For the text-containing cell, return its midpoint in (X, Y) coordinate format. 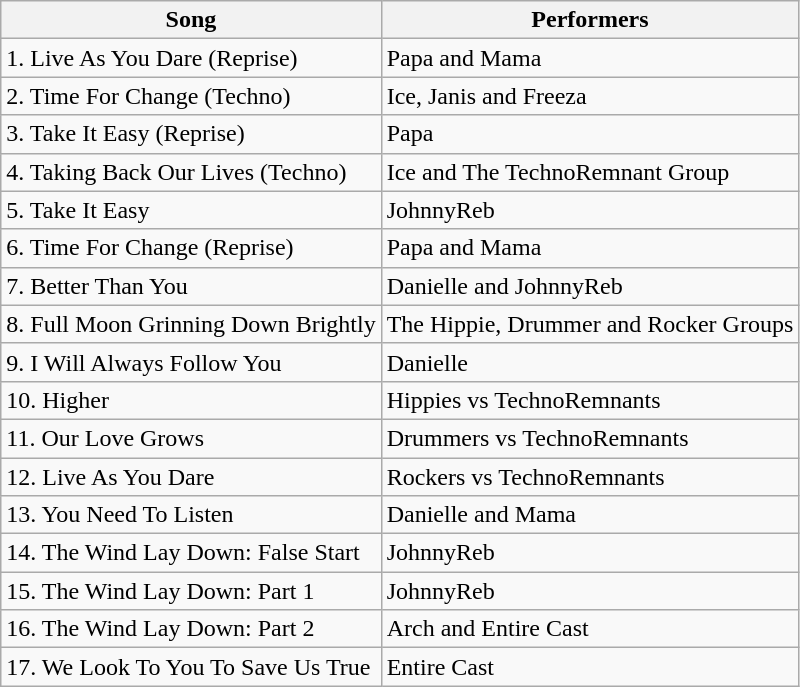
17. We Look To You To Save Us True (191, 667)
12. Live As You Dare (191, 477)
Danielle (590, 362)
Ice and The TechnoRemnant Group (590, 172)
The Hippie, Drummer and Rocker Groups (590, 324)
13. You Need To Listen (191, 515)
Performers (590, 20)
Drummers vs TechnoRemnants (590, 438)
Danielle and Mama (590, 515)
11. Our Love Grows (191, 438)
10. Higher (191, 400)
3. Take It Easy (Reprise) (191, 134)
Danielle and JohnnyReb (590, 286)
Ice, Janis and Freeza (590, 96)
7. Better Than You (191, 286)
Hippies vs TechnoRemnants (590, 400)
5. Take It Easy (191, 210)
8. Full Moon Grinning Down Brightly (191, 324)
Arch and Entire Cast (590, 629)
15. The Wind Lay Down: Part 1 (191, 591)
Entire Cast (590, 667)
6. Time For Change (Reprise) (191, 248)
16. The Wind Lay Down: Part 2 (191, 629)
1. Live As You Dare (Reprise) (191, 58)
4. Taking Back Our Lives (Techno) (191, 172)
Rockers vs TechnoRemnants (590, 477)
2. Time For Change (Techno) (191, 96)
14. The Wind Lay Down: False Start (191, 553)
Song (191, 20)
9. I Will Always Follow You (191, 362)
Papa (590, 134)
